Search for the cell housing the specified text and yield its [X, Y] center coordinate. 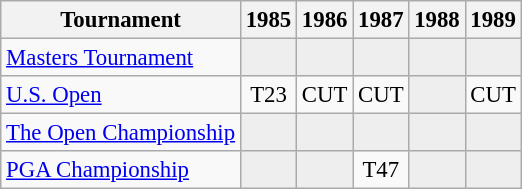
U.S. Open [121, 95]
1985 [268, 20]
1987 [381, 20]
1988 [437, 20]
Masters Tournament [121, 58]
T23 [268, 95]
T47 [381, 170]
1986 [325, 20]
1989 [493, 20]
The Open Championship [121, 133]
Tournament [121, 20]
PGA Championship [121, 170]
